Return (x, y) of the center of cell containing provided text 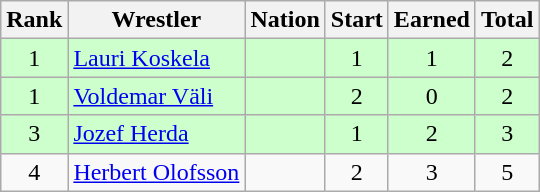
Start (356, 20)
Rank (34, 20)
Lauri Koskela (156, 58)
4 (34, 172)
Jozef Herda (156, 134)
Herbert Olofsson (156, 172)
0 (432, 96)
Voldemar Väli (156, 96)
Earned (432, 20)
Total (507, 20)
Wrestler (156, 20)
5 (507, 172)
Nation (285, 20)
